For the text-containing cell, return its midpoint in (x, y) coordinate format. 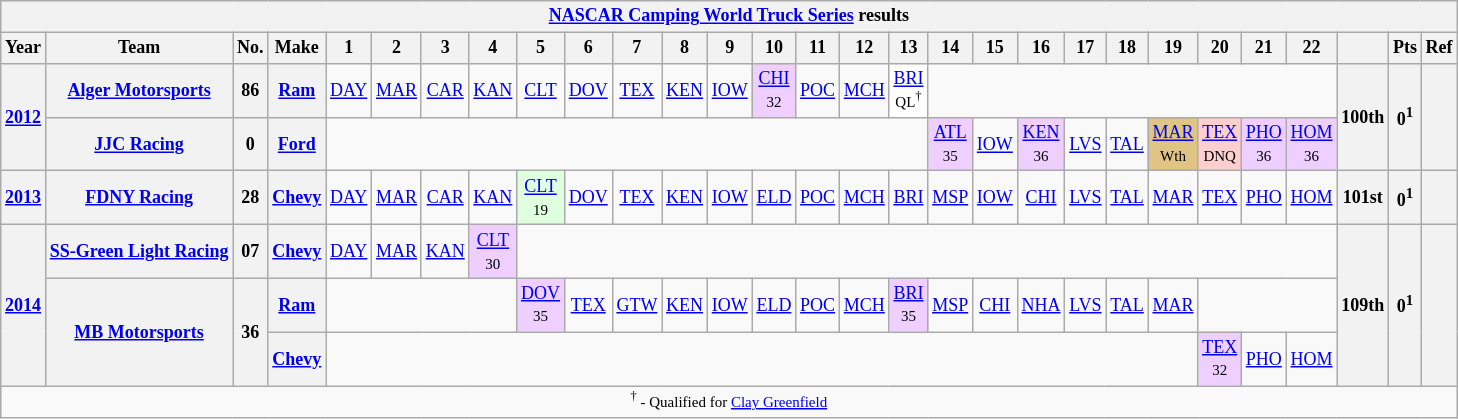
2013 (24, 198)
1 (349, 48)
JJC Racing (138, 144)
NHA (1041, 305)
MARWth (1173, 144)
FDNY Racing (138, 198)
2 (397, 48)
9 (730, 48)
2012 (24, 117)
CLT (541, 90)
4 (493, 48)
GTW (637, 305)
0 (250, 144)
HOM36 (1312, 144)
TEX32 (1220, 359)
BRI35 (908, 305)
8 (685, 48)
7 (637, 48)
13 (908, 48)
07 (250, 252)
14 (950, 48)
DOV35 (541, 305)
15 (996, 48)
109th (1363, 306)
18 (1127, 48)
86 (250, 90)
21 (1264, 48)
Team (138, 48)
Ref (1439, 48)
Alger Motorsports (138, 90)
6 (588, 48)
3 (445, 48)
11 (818, 48)
MB Motorsports (138, 332)
BRIQL† (908, 90)
CHI32 (774, 90)
101st (1363, 198)
10 (774, 48)
19 (1173, 48)
Year (24, 48)
28 (250, 198)
ATL35 (950, 144)
22 (1312, 48)
No. (250, 48)
SS-Green Light Racing (138, 252)
CLT19 (541, 198)
CLT30 (493, 252)
Pts (1406, 48)
PHO36 (1264, 144)
BRI (908, 198)
17 (1086, 48)
NASCAR Camping World Truck Series results (729, 16)
12 (864, 48)
Ford (297, 144)
TEXDNQ (1220, 144)
KEN36 (1041, 144)
Make (297, 48)
2014 (24, 306)
† - Qualified for Clay Greenfield (729, 402)
20 (1220, 48)
16 (1041, 48)
5 (541, 48)
36 (250, 332)
100th (1363, 117)
